Output the (x, y) coordinate of the center of the cell containing the given text.  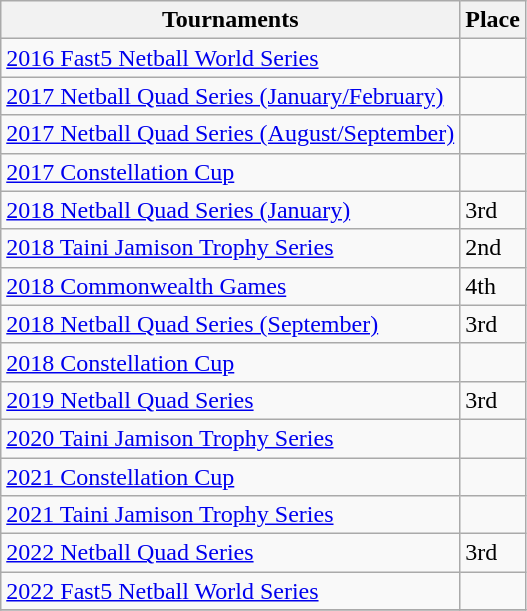
2018 Constellation Cup (230, 362)
2022 Fast5 Netball World Series (230, 591)
2018 Commonwealth Games (230, 286)
2022 Netball Quad Series (230, 553)
2021 Constellation Cup (230, 477)
2019 Netball Quad Series (230, 400)
4th (493, 286)
2021 Taini Jamison Trophy Series (230, 515)
2018 Netball Quad Series (September) (230, 324)
2018 Taini Jamison Trophy Series (230, 248)
2017 Netball Quad Series (August/September) (230, 134)
2nd (493, 248)
Place (493, 20)
2016 Fast5 Netball World Series (230, 58)
2020 Taini Jamison Trophy Series (230, 438)
2017 Netball Quad Series (January/February) (230, 96)
Tournaments (230, 20)
2018 Netball Quad Series (January) (230, 210)
2017 Constellation Cup (230, 172)
